Pinpoint the cell where the given text exists, returning its (X, Y) midpoint coordinate. 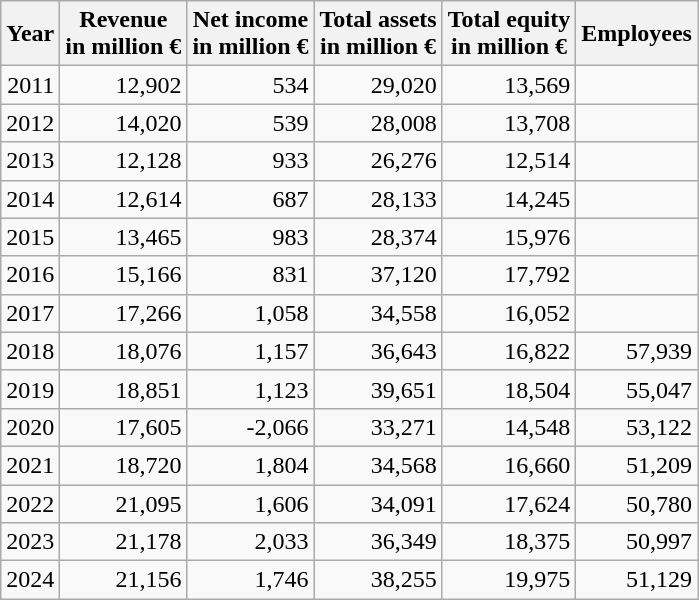
Total equityin million € (509, 34)
2014 (30, 199)
50,780 (637, 503)
2,033 (250, 542)
37,120 (378, 275)
21,156 (124, 580)
-2,066 (250, 427)
1,123 (250, 389)
19,975 (509, 580)
17,605 (124, 427)
51,209 (637, 465)
29,020 (378, 85)
17,624 (509, 503)
34,091 (378, 503)
Revenuein million € (124, 34)
38,255 (378, 580)
983 (250, 237)
Total assetsin million € (378, 34)
2017 (30, 313)
39,651 (378, 389)
1,157 (250, 351)
2019 (30, 389)
21,095 (124, 503)
16,822 (509, 351)
57,939 (637, 351)
13,569 (509, 85)
12,514 (509, 161)
2022 (30, 503)
12,128 (124, 161)
14,245 (509, 199)
50,997 (637, 542)
2015 (30, 237)
15,976 (509, 237)
28,133 (378, 199)
51,129 (637, 580)
16,052 (509, 313)
2018 (30, 351)
28,374 (378, 237)
534 (250, 85)
13,708 (509, 123)
18,851 (124, 389)
14,020 (124, 123)
687 (250, 199)
Net incomein million € (250, 34)
831 (250, 275)
34,568 (378, 465)
18,375 (509, 542)
34,558 (378, 313)
2012 (30, 123)
2016 (30, 275)
17,266 (124, 313)
1,804 (250, 465)
12,902 (124, 85)
26,276 (378, 161)
2013 (30, 161)
18,076 (124, 351)
15,166 (124, 275)
2024 (30, 580)
17,792 (509, 275)
18,720 (124, 465)
933 (250, 161)
12,614 (124, 199)
2021 (30, 465)
1,606 (250, 503)
Employees (637, 34)
Year (30, 34)
1,746 (250, 580)
55,047 (637, 389)
53,122 (637, 427)
2011 (30, 85)
18,504 (509, 389)
2023 (30, 542)
539 (250, 123)
33,271 (378, 427)
16,660 (509, 465)
2020 (30, 427)
28,008 (378, 123)
13,465 (124, 237)
36,349 (378, 542)
21,178 (124, 542)
36,643 (378, 351)
14,548 (509, 427)
1,058 (250, 313)
